Locate the cell with the specified text and output its (x, y) center coordinate. 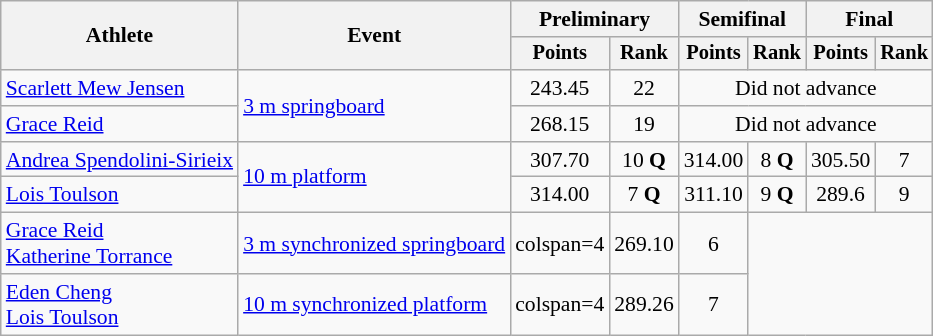
10 m synchronized platform (374, 304)
Event (374, 36)
3 m springboard (374, 106)
7 Q (644, 195)
8 Q (777, 160)
Eden ChengLois Toulson (120, 304)
Grace ReidKatherine Torrance (120, 244)
Preliminary (594, 19)
307.70 (560, 160)
269.10 (644, 244)
9 (904, 195)
Scarlett Mew Jensen (120, 88)
Lois Toulson (120, 195)
289.26 (644, 304)
Grace Reid (120, 124)
Semifinal (742, 19)
305.50 (840, 160)
10 m platform (374, 178)
268.15 (560, 124)
22 (644, 88)
289.6 (840, 195)
3 m synchronized springboard (374, 244)
Final (870, 19)
Andrea Spendolini-Sirieix (120, 160)
9 Q (777, 195)
Athlete (120, 36)
19 (644, 124)
6 (714, 244)
243.45 (560, 88)
311.10 (714, 195)
10 Q (644, 160)
